Search for the cell housing the specified text and yield its [x, y] center coordinate. 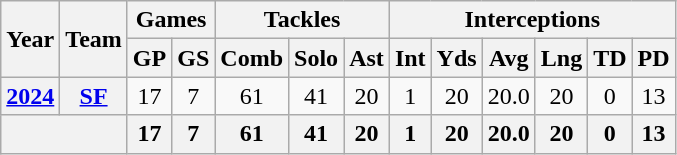
Avg [508, 58]
SF [94, 96]
Int [410, 58]
Yds [456, 58]
Comb [252, 58]
GS [194, 58]
Team [94, 39]
Year [30, 39]
Interceptions [532, 20]
TD [610, 58]
Ast [367, 58]
Solo [316, 58]
Games [170, 20]
2024 [30, 96]
PD [654, 58]
GP [149, 58]
Lng [561, 58]
Tackles [302, 20]
